Determine the [x, y] coordinate at the center of the cell enclosing the given text.  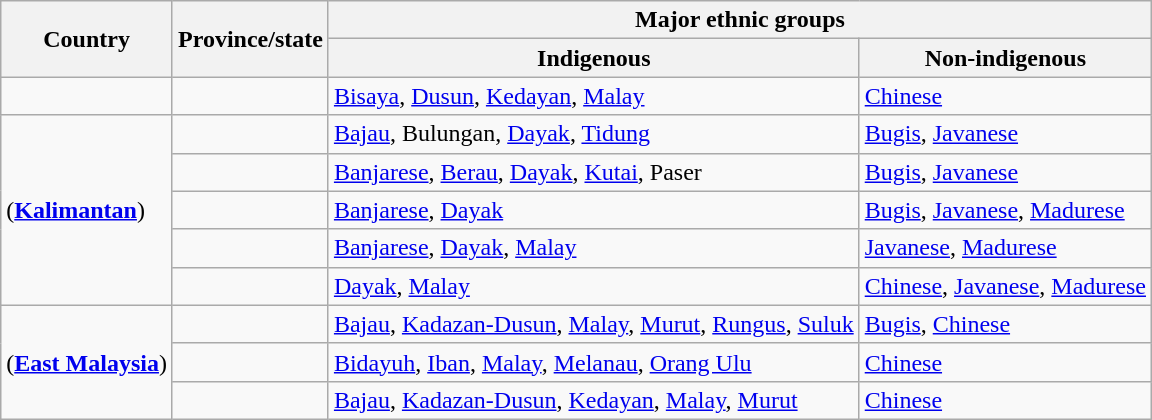
Major ethnic groups [740, 20]
Bajau, Bulungan, Dayak, Tidung [594, 134]
Javanese, Madurese [1005, 248]
Bugis, Chinese [1005, 324]
Bugis, Javanese, Madurese [1005, 210]
Indigenous [594, 58]
Bidayuh, Iban, Malay, Melanau, Orang Ulu [594, 362]
Chinese, Javanese, Madurese [1005, 286]
Banjarese, Berau, Dayak, Kutai, Paser [594, 172]
Banjarese, Dayak, Malay [594, 248]
Bajau, Kadazan-Dusun, Malay, Murut, Rungus, Suluk [594, 324]
Dayak, Malay [594, 286]
Country [87, 39]
(Kalimantan) [87, 210]
Non-indigenous [1005, 58]
Banjarese, Dayak [594, 210]
Province/state [250, 39]
(East Malaysia) [87, 362]
Bajau, Kadazan-Dusun, Kedayan, Malay, Murut [594, 400]
Bisaya, Dusun, Kedayan, Malay [594, 96]
